Identify which cell holds the provided text, then report its (X, Y) central coordinate. 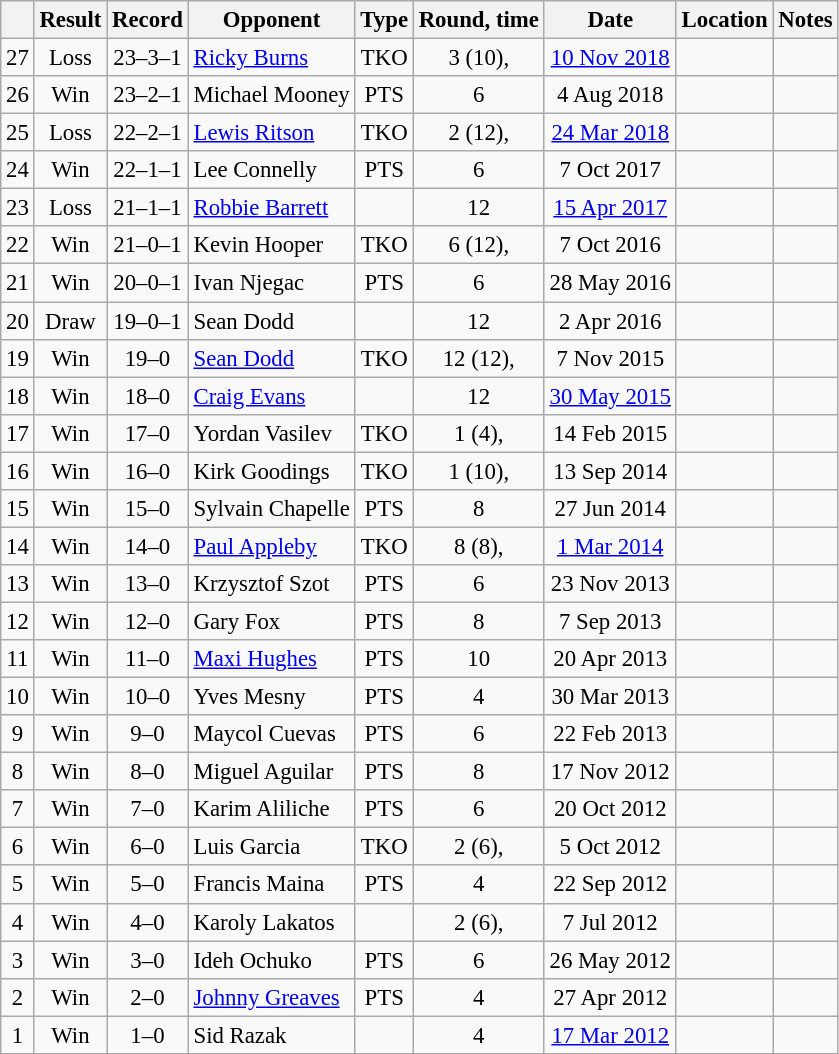
Lee Connelly (272, 170)
20 Oct 2012 (610, 809)
19 (18, 358)
19–0 (148, 358)
Maxi Hughes (272, 659)
17 Mar 2012 (610, 1035)
20 (18, 321)
Yordan Vasilev (272, 433)
26 (18, 95)
28 May 2016 (610, 283)
11 (18, 659)
Record (148, 20)
8 (8), (478, 546)
Ricky Burns (272, 58)
Type (384, 20)
13–0 (148, 584)
Karoly Lakatos (272, 922)
Kevin Hooper (272, 245)
Draw (70, 321)
4 Aug 2018 (610, 95)
17–0 (148, 433)
15 (18, 509)
2 Apr 2016 (610, 321)
Kirk Goodings (272, 471)
Robbie Barrett (272, 208)
27 Jun 2014 (610, 509)
14 (18, 546)
Sid Razak (272, 1035)
Date (610, 20)
3 (10), (478, 58)
5–0 (148, 885)
27 (18, 58)
13 Sep 2014 (610, 471)
19–0–1 (148, 321)
Johnny Greaves (272, 997)
Result (70, 20)
17 Nov 2012 (610, 772)
Gary Fox (272, 621)
1–0 (148, 1035)
Paul Appleby (272, 546)
Opponent (272, 20)
21–0–1 (148, 245)
17 (18, 433)
24 Mar 2018 (610, 133)
21 (18, 283)
30 May 2015 (610, 396)
22 (18, 245)
12 (12), (478, 358)
Ideh Ochuko (272, 960)
16 (18, 471)
27 Apr 2012 (610, 997)
Notes (806, 20)
21–1–1 (148, 208)
22–2–1 (148, 133)
1 (18, 1035)
1 (10), (478, 471)
10 Nov 2018 (610, 58)
Francis Maina (272, 885)
22 Feb 2013 (610, 734)
6–0 (148, 847)
12–0 (148, 621)
Yves Mesny (272, 697)
Round, time (478, 20)
20–0–1 (148, 283)
23–3–1 (148, 58)
4–0 (148, 922)
Luis Garcia (272, 847)
7–0 (148, 809)
Lewis Ritson (272, 133)
8–0 (148, 772)
10–0 (148, 697)
2 (18, 997)
Sylvain Chapelle (272, 509)
20 Apr 2013 (610, 659)
7 Jul 2012 (610, 922)
Craig Evans (272, 396)
22–1–1 (148, 170)
23 Nov 2013 (610, 584)
3 (18, 960)
23–2–1 (148, 95)
5 (18, 885)
7 Oct 2017 (610, 170)
7 Sep 2013 (610, 621)
14–0 (148, 546)
Ivan Njegac (272, 283)
Miguel Aguilar (272, 772)
Location (724, 20)
16–0 (148, 471)
7 (18, 809)
18–0 (148, 396)
2 (12), (478, 133)
1 (4), (478, 433)
Maycol Cuevas (272, 734)
3–0 (148, 960)
15–0 (148, 509)
24 (18, 170)
15 Apr 2017 (610, 208)
Krzysztof Szot (272, 584)
2–0 (148, 997)
9–0 (148, 734)
5 Oct 2012 (610, 847)
7 Nov 2015 (610, 358)
23 (18, 208)
7 Oct 2016 (610, 245)
11–0 (148, 659)
25 (18, 133)
Michael Mooney (272, 95)
Karim Aliliche (272, 809)
6 (12), (478, 245)
30 Mar 2013 (610, 697)
18 (18, 396)
26 May 2012 (610, 960)
13 (18, 584)
1 Mar 2014 (610, 546)
14 Feb 2015 (610, 433)
9 (18, 734)
22 Sep 2012 (610, 885)
